For the text-containing cell, return its midpoint in (x, y) coordinate format. 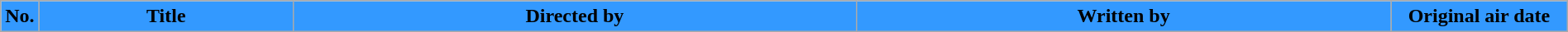
Written by (1123, 16)
No. (20, 16)
Title (165, 16)
Directed by (574, 16)
Original air date (1480, 16)
